Detect which cell encompasses the target text, then output its (x, y) center coordinate. 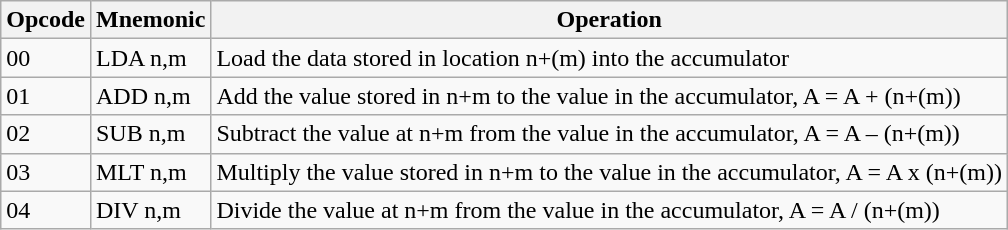
Load the data stored in location n+(m) into the accumulator (610, 58)
LDA n,m (150, 58)
Divide the value at n+m from the value in the accumulator, A = A / (n+(m)) (610, 210)
Multiply the value stored in n+m to the value in the accumulator, A = A x (n+(m)) (610, 172)
ADD n,m (150, 96)
DIV n,m (150, 210)
02 (46, 134)
SUB n,m (150, 134)
Add the value stored in n+m to the value in the accumulator, A = A + (n+(m)) (610, 96)
Subtract the value at n+m from the value in the accumulator, A = A – (n+(m)) (610, 134)
01 (46, 96)
03 (46, 172)
00 (46, 58)
Operation (610, 20)
04 (46, 210)
MLT n,m (150, 172)
Mnemonic (150, 20)
Opcode (46, 20)
